From the cell containing the given text, extract its center point as (X, Y) coordinate. 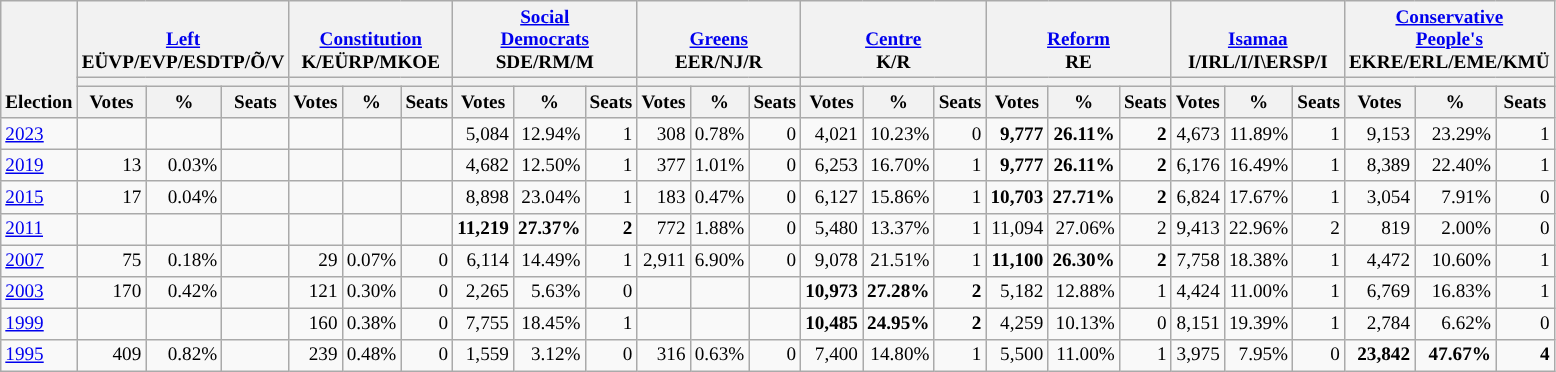
10.23% (899, 134)
4,021 (832, 134)
2,265 (484, 292)
ReformRE (1078, 40)
7,758 (1198, 261)
5,084 (484, 134)
ConstitutionK/EÜRP/MKOE (371, 40)
17.67% (1258, 197)
8,151 (1198, 324)
0.30% (372, 292)
4 (1526, 355)
LeftEÜVP/EVP/ESDTP/Õ/V (183, 40)
0.42% (184, 292)
12.88% (1084, 292)
409 (112, 355)
7,400 (832, 355)
22.40% (1456, 166)
4,472 (1379, 261)
7.91% (1456, 197)
308 (664, 134)
2.00% (1456, 229)
27.71% (1084, 197)
6,114 (484, 261)
10.60% (1456, 261)
9,153 (1379, 134)
11.89% (1258, 134)
170 (112, 292)
SocialDemocratsSDE/RM/M (545, 40)
CentreK/R (894, 40)
IsamaaI/IRL/I/I\ERSP/I (1258, 40)
21.51% (899, 261)
27.28% (899, 292)
4,259 (1017, 324)
183 (664, 197)
23,842 (1379, 355)
11,219 (484, 229)
6,127 (832, 197)
ConservativePeople'sEKRE/ERL/EME/KMÜ (1449, 40)
0.47% (720, 197)
3,975 (1198, 355)
Election (39, 60)
13.37% (899, 229)
6.90% (720, 261)
10.13% (1084, 324)
27.37% (550, 229)
6.62% (1456, 324)
16.83% (1456, 292)
6,769 (1379, 292)
15.86% (899, 197)
18.38% (1258, 261)
23.29% (1456, 134)
2,911 (664, 261)
0.48% (372, 355)
10,973 (832, 292)
2023 (39, 134)
10,485 (832, 324)
GreensEER/NJ/R (719, 40)
6,253 (832, 166)
1.01% (720, 166)
75 (112, 261)
239 (316, 355)
9,078 (832, 261)
12.50% (550, 166)
2003 (39, 292)
316 (664, 355)
9,413 (1198, 229)
11,094 (1017, 229)
0.63% (720, 355)
0.04% (184, 197)
6,176 (1198, 166)
4,424 (1198, 292)
18.45% (550, 324)
2007 (39, 261)
2015 (39, 197)
16.70% (899, 166)
819 (1379, 229)
160 (316, 324)
2,784 (1379, 324)
3.12% (550, 355)
11,100 (1017, 261)
0.82% (184, 355)
1999 (39, 324)
14.49% (550, 261)
8,898 (484, 197)
4,682 (484, 166)
5.63% (550, 292)
24.95% (899, 324)
0.78% (720, 134)
5,500 (1017, 355)
12.94% (550, 134)
7.95% (1258, 355)
0.03% (184, 166)
8,389 (1379, 166)
1995 (39, 355)
29 (316, 261)
1,559 (484, 355)
0.18% (184, 261)
23.04% (550, 197)
47.67% (1456, 355)
0.07% (372, 261)
3,054 (1379, 197)
19.39% (1258, 324)
17 (112, 197)
14.80% (899, 355)
1.88% (720, 229)
0.38% (372, 324)
377 (664, 166)
13 (112, 166)
10,703 (1017, 197)
22.96% (1258, 229)
5,182 (1017, 292)
2011 (39, 229)
121 (316, 292)
2019 (39, 166)
7,755 (484, 324)
6,824 (1198, 197)
27.06% (1084, 229)
772 (664, 229)
5,480 (832, 229)
16.49% (1258, 166)
26.30% (1084, 261)
4,673 (1198, 134)
